Identify which cell holds the provided text, then report its [X, Y] central coordinate. 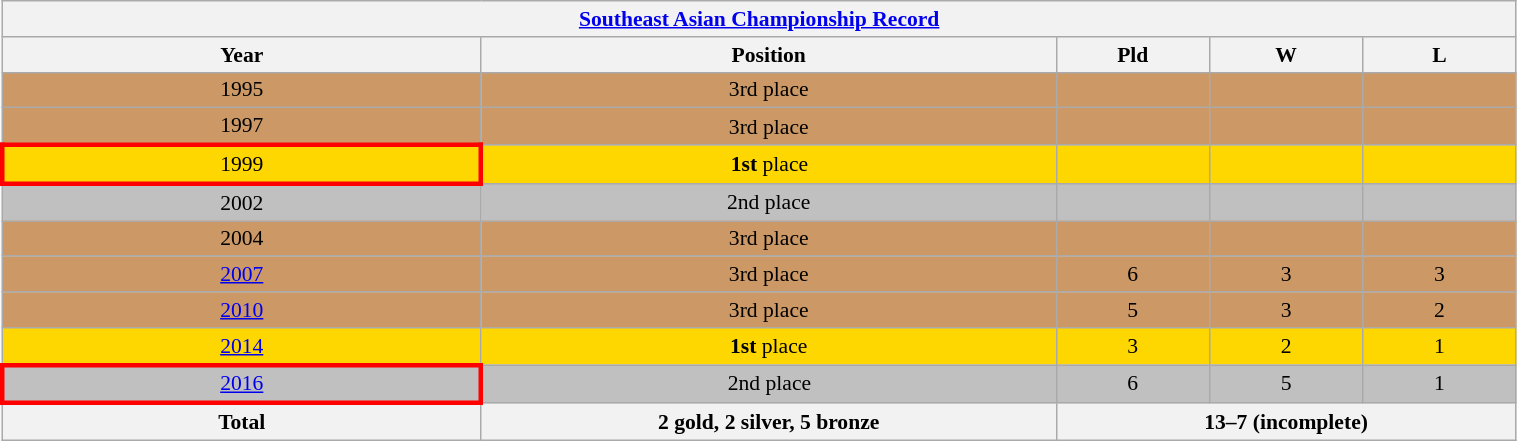
Year [242, 55]
Pld [1132, 55]
Position [768, 55]
1997 [242, 126]
2004 [242, 239]
W [1286, 55]
2016 [242, 384]
1999 [242, 164]
2002 [242, 202]
2010 [242, 310]
2 gold, 2 silver, 5 bronze [768, 422]
Southeast Asian Championship Record [759, 19]
L [1440, 55]
2007 [242, 275]
13–7 (incomplete) [1286, 422]
Total [242, 422]
1995 [242, 90]
2014 [242, 346]
